Find where the given text appears and provide that cell's center as (X, Y) coordinate. 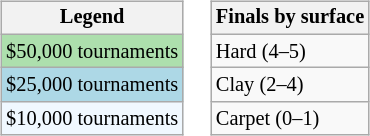
Clay (2–4) (290, 85)
Carpet (0–1) (290, 119)
$50,000 tournaments (92, 51)
Finals by surface (290, 18)
$10,000 tournaments (92, 119)
Legend (92, 18)
Hard (4–5) (290, 51)
$25,000 tournaments (92, 85)
